Return the (X, Y) coordinate for the center point of the cell that contains the specified text.  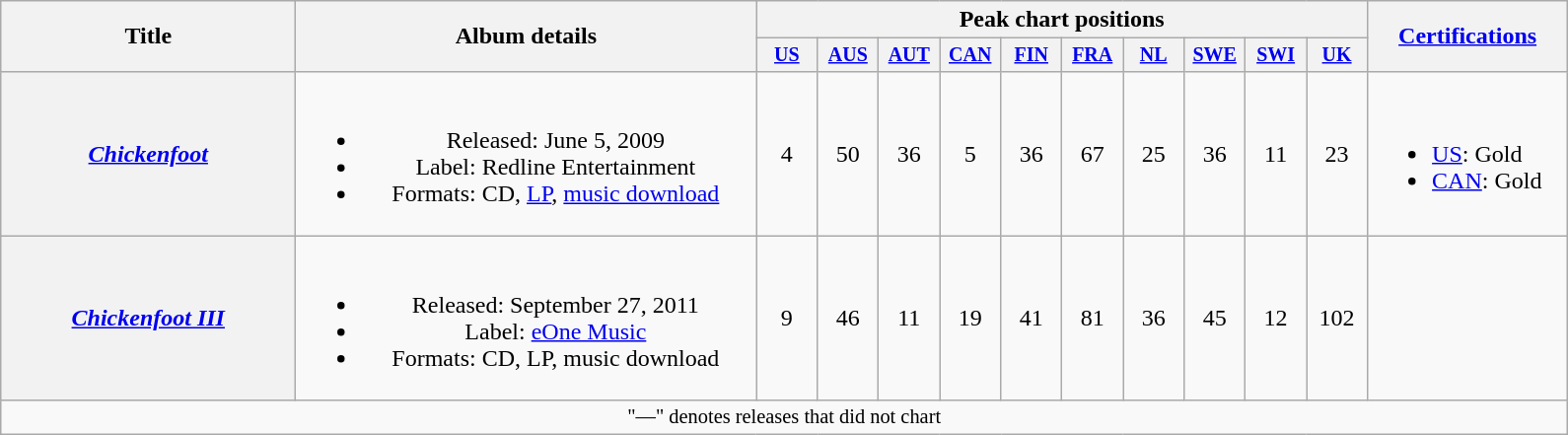
SWE (1215, 55)
Certifications (1467, 36)
CAN (970, 55)
Title (148, 36)
41 (1032, 318)
SWI (1276, 55)
19 (970, 318)
AUT (909, 55)
Released: September 27, 2011Label: eOne MusicFormats: CD, LP, music download (527, 318)
25 (1154, 154)
45 (1215, 318)
"—" denotes releases that did not chart (785, 417)
9 (787, 318)
50 (848, 154)
US: GoldCAN: Gold (1467, 154)
102 (1337, 318)
Chickenfoot (148, 154)
46 (848, 318)
US (787, 55)
Chickenfoot III (148, 318)
67 (1093, 154)
UK (1337, 55)
23 (1337, 154)
Peak chart positions (1062, 20)
81 (1093, 318)
Released: June 5, 2009Label: Redline EntertainmentFormats: CD, LP, music download (527, 154)
FRA (1093, 55)
FIN (1032, 55)
12 (1276, 318)
5 (970, 154)
4 (787, 154)
NL (1154, 55)
AUS (848, 55)
Album details (527, 36)
